Pinpoint the cell where the given text exists, returning its [X, Y] midpoint coordinate. 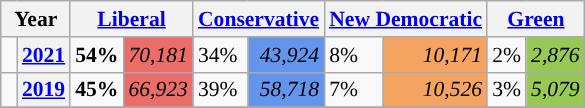
7% [353, 90]
Liberal [132, 19]
10,526 [435, 90]
39% [220, 90]
2019 [44, 90]
66,923 [158, 90]
Conservative [258, 19]
5,079 [556, 90]
2021 [44, 55]
New Democratic [406, 19]
8% [353, 55]
Green [536, 19]
2,876 [556, 55]
10,171 [435, 55]
70,181 [158, 55]
58,718 [286, 90]
45% [96, 90]
43,924 [286, 55]
3% [506, 90]
Year [36, 19]
2% [506, 55]
34% [220, 55]
54% [96, 55]
